Provide the (x, y) coordinate of the cell's center where the given text is located.  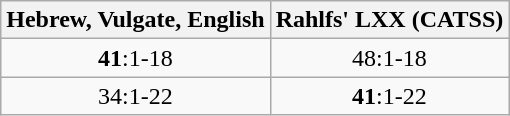
41:1-22 (390, 96)
48:1-18 (390, 58)
41:1-18 (136, 58)
Hebrew, Vulgate, English (136, 20)
Rahlfs' LXX (CATSS) (390, 20)
34:1-22 (136, 96)
